For the text-containing cell, return its midpoint in (X, Y) coordinate format. 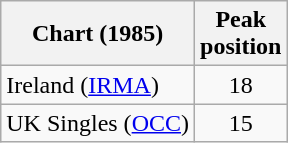
15 (241, 123)
UK Singles (OCC) (98, 123)
Peakposition (241, 34)
18 (241, 85)
Ireland (IRMA) (98, 85)
Chart (1985) (98, 34)
